Search for the cell housing the specified text and yield its [x, y] center coordinate. 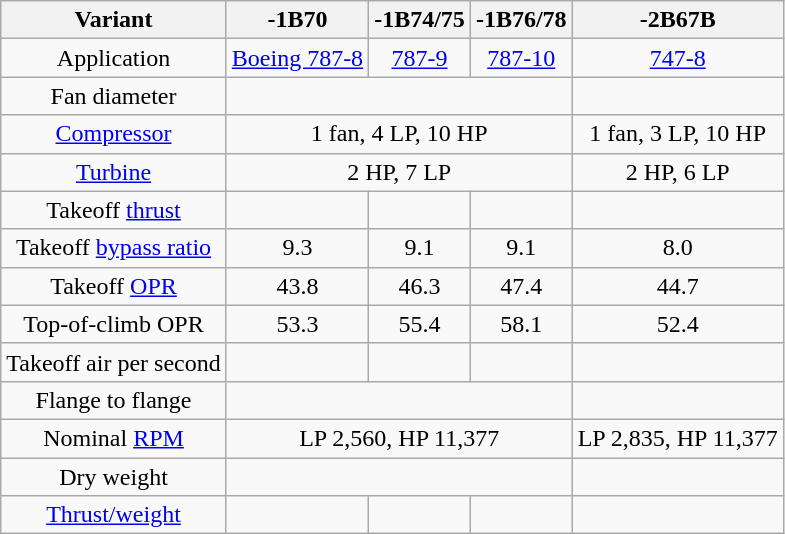
Nominal RPM [114, 438]
787-10 [521, 58]
9.3 [297, 248]
LP 2,835, HP 11,377 [678, 438]
44.7 [678, 286]
747-8 [678, 58]
-1B74/75 [420, 20]
-1B76/78 [521, 20]
LP 2,560, HP 11,377 [399, 438]
-1B70 [297, 20]
Application [114, 58]
Boeing 787-8 [297, 58]
Dry weight [114, 477]
Takeoff OPR [114, 286]
Turbine [114, 172]
52.4 [678, 324]
-2B67B [678, 20]
Variant [114, 20]
Flange to flange [114, 400]
Compressor [114, 134]
43.8 [297, 286]
53.3 [297, 324]
1 fan, 4 LP, 10 HP [399, 134]
Takeoff air per second [114, 362]
Thrust/weight [114, 515]
8.0 [678, 248]
Takeoff bypass ratio [114, 248]
58.1 [521, 324]
Fan diameter [114, 96]
55.4 [420, 324]
1 fan, 3 LP, 10 HP [678, 134]
787-9 [420, 58]
46.3 [420, 286]
2 HP, 6 LP [678, 172]
2 HP, 7 LP [399, 172]
Takeoff thrust [114, 210]
Top-of-climb OPR [114, 324]
47.4 [521, 286]
